Identify which cell holds the provided text, then report its (X, Y) central coordinate. 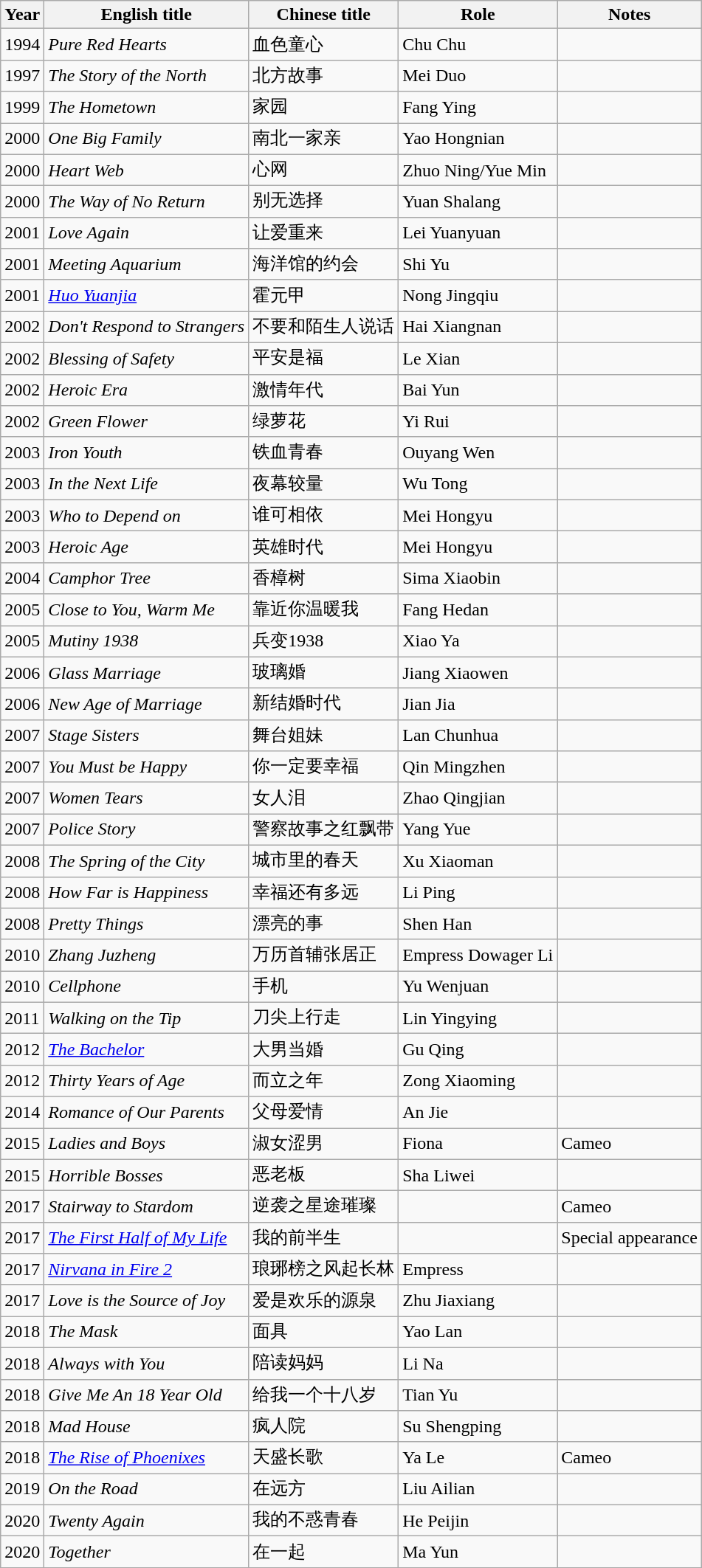
英雄时代 (323, 548)
How Far is Happiness (146, 893)
Iron Youth (146, 453)
Ma Yun (478, 1553)
Li Ping (478, 893)
One Big Family (146, 139)
女人泪 (323, 798)
Heart Web (146, 170)
Jian Jia (478, 704)
Cellphone (146, 987)
Camphor Tree (146, 578)
Ladies and Boys (146, 1144)
Shi Yu (478, 264)
香樟树 (323, 578)
我的前半生 (323, 1238)
Romance of Our Parents (146, 1113)
Love Again (146, 233)
The Story of the North (146, 75)
English title (146, 15)
Lei Yuanyuan (478, 233)
Bai Yun (478, 390)
Sima Xiaobin (478, 578)
Always with You (146, 1364)
海洋馆的约会 (323, 264)
Yu Wenjuan (478, 987)
血色童心 (323, 44)
Heroic Age (146, 548)
别无选择 (323, 202)
Chu Chu (478, 44)
Zhu Jiaxiang (478, 1300)
Le Xian (478, 359)
琅琊榜之风起长林 (323, 1269)
Hai Xiangnan (478, 328)
逆袭之星途璀璨 (323, 1207)
Stairway to Stardom (146, 1207)
Close to You, Warm Me (146, 609)
The Bachelor (146, 1049)
父母爱情 (323, 1113)
Year (22, 15)
Notes (630, 15)
绿萝花 (323, 422)
An Jie (478, 1113)
Give Me An 18 Year Old (146, 1395)
Zhuo Ning/Yue Min (478, 170)
Yao Hongnian (478, 139)
玻璃婚 (323, 673)
Yang Yue (478, 829)
In the Next Life (146, 484)
2004 (22, 578)
The Hometown (146, 108)
平安是福 (323, 359)
Empress Dowager Li (478, 955)
The Rise of Phoenixes (146, 1458)
Yi Rui (478, 422)
Heroic Era (146, 390)
陪读妈妈 (323, 1364)
霍元甲 (323, 295)
Wu Tong (478, 484)
万历首辅张居正 (323, 955)
Special appearance (630, 1238)
Chinese title (323, 15)
Police Story (146, 829)
Twenty Again (146, 1520)
激情年代 (323, 390)
淑女涩男 (323, 1144)
你一定要幸福 (323, 767)
Green Flower (146, 422)
2014 (22, 1113)
不要和陌生人说话 (323, 328)
Mad House (146, 1427)
The Spring of the City (146, 860)
手机 (323, 987)
Lan Chunhua (478, 735)
1999 (22, 108)
刀尖上行走 (323, 1018)
在一起 (323, 1553)
兵变1938 (323, 642)
Shen Han (478, 924)
给我一个十八岁 (323, 1395)
Sha Liwei (478, 1175)
Tian Yu (478, 1395)
幸福还有多远 (323, 893)
漂亮的事 (323, 924)
爱是欢乐的源泉 (323, 1300)
面具 (323, 1333)
Xu Xiaoman (478, 860)
我的不惑青春 (323, 1520)
Yao Lan (478, 1333)
警察故事之红飘带 (323, 829)
Meeting Aquarium (146, 264)
Glass Marriage (146, 673)
Xiao Ya (478, 642)
Love is the Source of Joy (146, 1300)
On the Road (146, 1489)
The First Half of My Life (146, 1238)
Fiona (478, 1144)
北方故事 (323, 75)
The Mask (146, 1333)
Together (146, 1553)
家园 (323, 108)
Stage Sisters (146, 735)
城市里的春天 (323, 860)
Lin Yingying (478, 1018)
1994 (22, 44)
You Must be Happy (146, 767)
舞台姐妹 (323, 735)
Walking on the Tip (146, 1018)
Zhang Juzheng (146, 955)
Mei Duo (478, 75)
Nong Jingqiu (478, 295)
Women Tears (146, 798)
在远方 (323, 1489)
Mutiny 1938 (146, 642)
Fang Ying (478, 108)
Li Na (478, 1364)
Who to Depend on (146, 515)
He Peijin (478, 1520)
Liu Ailian (478, 1489)
Don't Respond to Strangers (146, 328)
恶老板 (323, 1175)
1997 (22, 75)
Huo Yuanjia (146, 295)
Zhao Qingjian (478, 798)
Nirvana in Fire 2 (146, 1269)
Yuan Shalang (478, 202)
New Age of Marriage (146, 704)
Pretty Things (146, 924)
Empress (478, 1269)
Thirty Years of Age (146, 1080)
夜幕较量 (323, 484)
Jiang Xiaowen (478, 673)
2019 (22, 1489)
新结婚时代 (323, 704)
Ouyang Wen (478, 453)
疯人院 (323, 1427)
铁血青春 (323, 453)
靠近你温暖我 (323, 609)
而立之年 (323, 1080)
Gu Qing (478, 1049)
Horrible Bosses (146, 1175)
心网 (323, 170)
Qin Mingzhen (478, 767)
Blessing of Safety (146, 359)
天盛长歌 (323, 1458)
南北一家亲 (323, 139)
Pure Red Hearts (146, 44)
大男当婚 (323, 1049)
2011 (22, 1018)
Role (478, 15)
Su Shengping (478, 1427)
Ya Le (478, 1458)
谁可相依 (323, 515)
The Way of No Return (146, 202)
Fang Hedan (478, 609)
让爱重来 (323, 233)
Zong Xiaoming (478, 1080)
